Locate the cell with the specified text and output its (x, y) center coordinate. 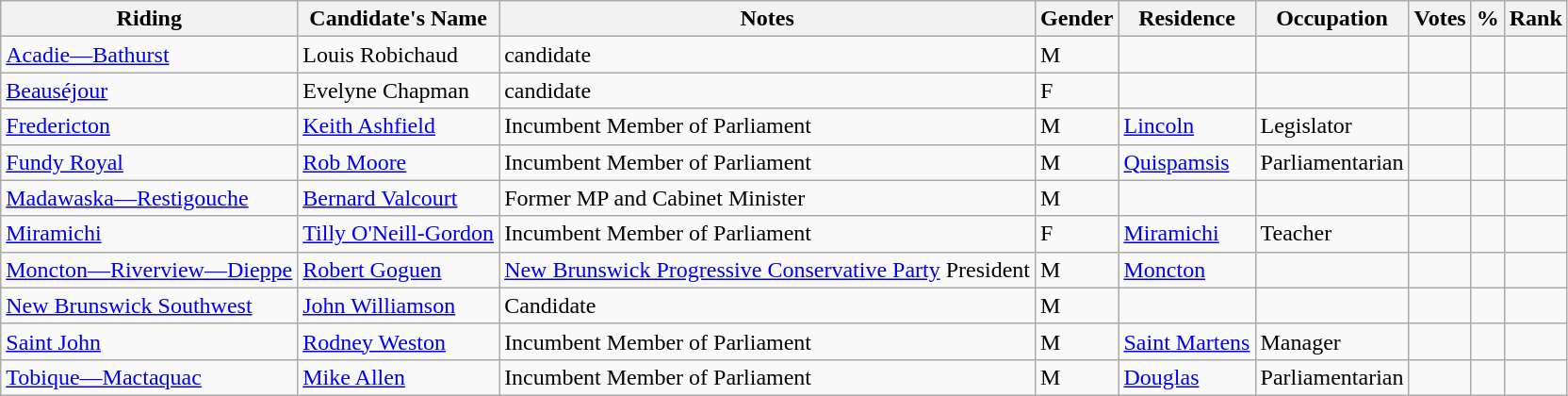
Moncton (1187, 270)
Beauséjour (149, 91)
Keith Ashfield (399, 126)
Teacher (1332, 234)
Residence (1187, 19)
Tobique—Mactaquac (149, 377)
New Brunswick Progressive Conservative Party President (767, 270)
Saint John (149, 341)
Legislator (1332, 126)
Candidate's Name (399, 19)
Evelyne Chapman (399, 91)
Tilly O'Neill-Gordon (399, 234)
Douglas (1187, 377)
Riding (149, 19)
Bernard Valcourt (399, 198)
Rank (1536, 19)
% (1487, 19)
John Williamson (399, 305)
Robert Goguen (399, 270)
Madawaska—Restigouche (149, 198)
Fredericton (149, 126)
Lincoln (1187, 126)
Notes (767, 19)
Moncton—Riverview—Dieppe (149, 270)
Occupation (1332, 19)
Votes (1440, 19)
Louis Robichaud (399, 55)
Candidate (767, 305)
Acadie—Bathurst (149, 55)
Quispamsis (1187, 162)
Mike Allen (399, 377)
New Brunswick Southwest (149, 305)
Saint Martens (1187, 341)
Rodney Weston (399, 341)
Fundy Royal (149, 162)
Gender (1077, 19)
Manager (1332, 341)
Rob Moore (399, 162)
Former MP and Cabinet Minister (767, 198)
